Extract the (x, y) coordinate from the center of the cell holding the provided text.  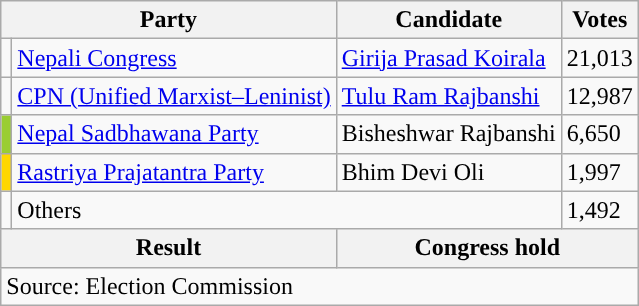
Bhim Devi Oli (448, 172)
Result (168, 248)
Tulu Ram Rajbanshi (448, 96)
21,013 (600, 58)
Party (168, 20)
1,492 (600, 210)
CPN (Unified Marxist–Leninist) (174, 96)
Candidate (448, 20)
Votes (600, 20)
Nepali Congress (174, 58)
Congress hold (487, 248)
1,997 (600, 172)
Bisheshwar Rajbanshi (448, 134)
Others (286, 210)
6,650 (600, 134)
Nepal Sadbhawana Party (174, 134)
Source: Election Commission (320, 286)
Rastriya Prajatantra Party (174, 172)
Girija Prasad Koirala (448, 58)
12,987 (600, 96)
